Return the [X, Y] coordinate for the center point of the cell that contains the specified text.  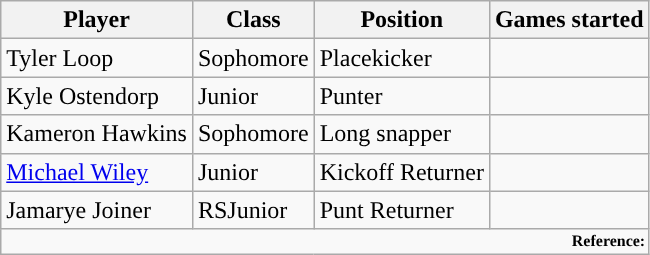
Player [97, 20]
Reference: [325, 241]
Games started [569, 20]
Long snapper [402, 134]
Class [253, 20]
RSJunior [253, 210]
Kameron Hawkins [97, 134]
Kyle Ostendorp [97, 96]
Jamarye Joiner [97, 210]
Punter [402, 96]
Kickoff Returner [402, 172]
Tyler Loop [97, 58]
Position [402, 20]
Punt Returner [402, 210]
Michael Wiley [97, 172]
Placekicker [402, 58]
